Provide the (X, Y) coordinate of the cell's center where the given text is located.  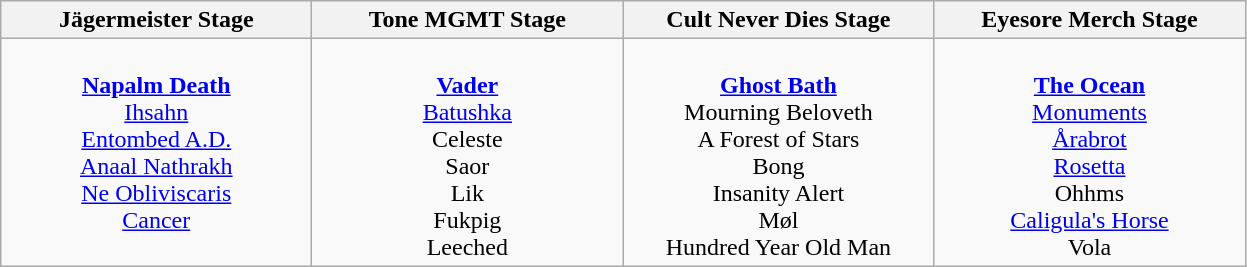
Napalm Death Ihsahn Entombed A.D. Anaal Nathrakh Ne Obliviscaris Cancer (156, 152)
Cult Never Dies Stage (778, 20)
Vader Batushka Celeste Saor Lik Fukpig Leeched (468, 152)
The Ocean Monuments Årabrot Rosetta Ohhms Caligula's Horse Vola (1090, 152)
Jägermeister Stage (156, 20)
Ghost Bath Mourning Beloveth A Forest of Stars Bong Insanity Alert Møl Hundred Year Old Man (778, 152)
Tone MGMT Stage (468, 20)
Eyesore Merch Stage (1090, 20)
